Output the [X, Y] coordinate of the center of the cell containing the given text.  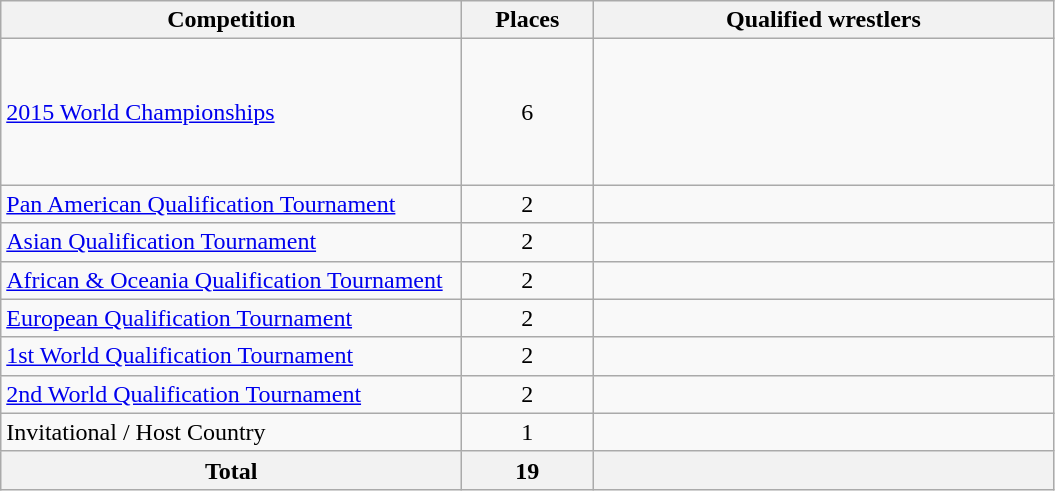
Pan American Qualification Tournament [232, 204]
Total [232, 470]
Asian Qualification Tournament [232, 242]
African & Oceania Qualification Tournament [232, 280]
European Qualification Tournament [232, 318]
6 [528, 112]
Qualified wrestlers [824, 20]
2nd World Qualification Tournament [232, 394]
2015 World Championships [232, 112]
1st World Qualification Tournament [232, 356]
Invitational / Host Country [232, 432]
Places [528, 20]
Competition [232, 20]
1 [528, 432]
19 [528, 470]
